Detect which cell encompasses the target text, then output its (X, Y) center coordinate. 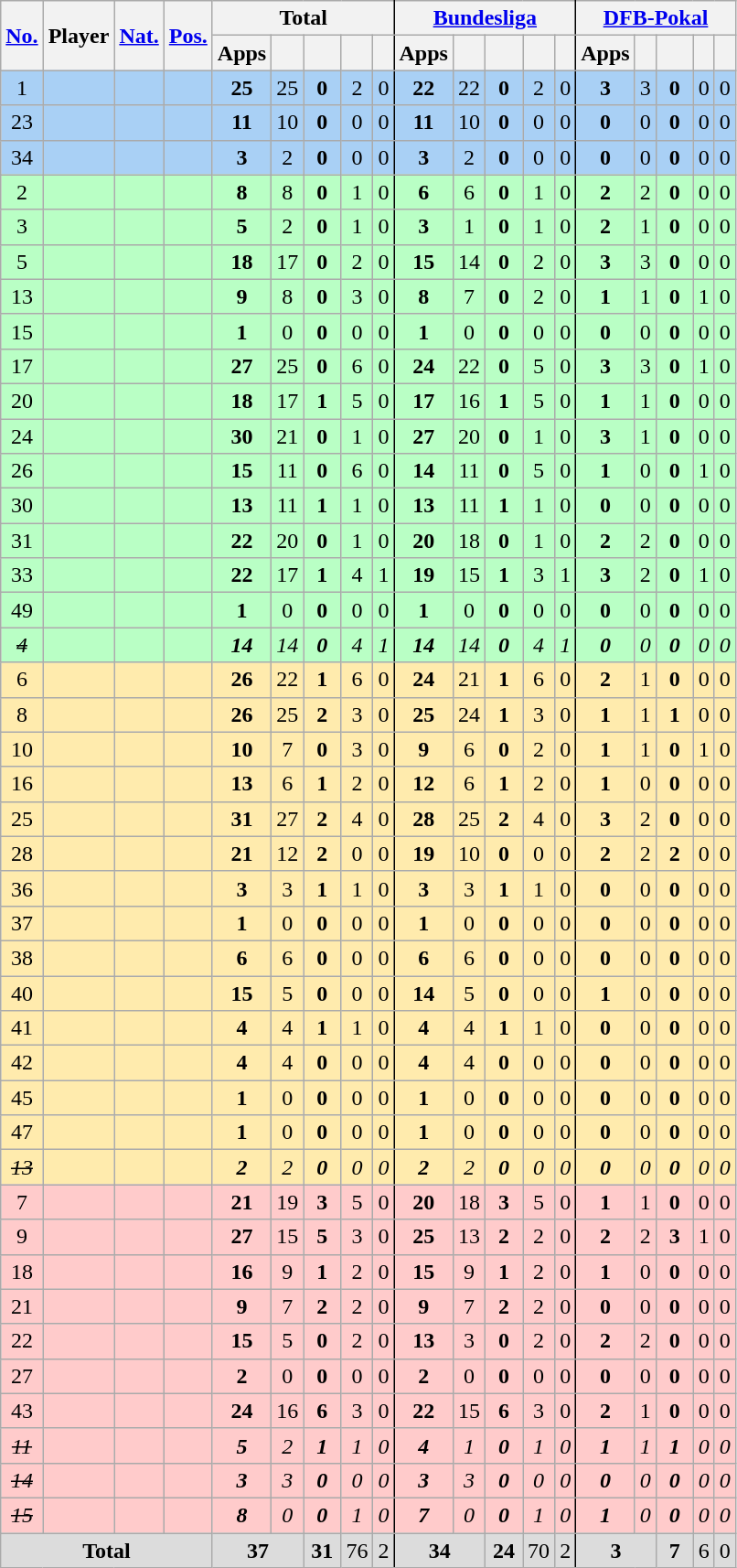
Player (79, 36)
36 (22, 888)
Pos. (188, 36)
38 (22, 958)
70 (539, 1551)
33 (22, 575)
40 (22, 993)
23 (22, 123)
76 (357, 1551)
49 (22, 610)
42 (22, 1063)
DFB-Pokal (657, 18)
Nat. (139, 36)
43 (22, 1411)
No. (22, 36)
47 (22, 1133)
45 (22, 1098)
41 (22, 1028)
Bundesliga (485, 18)
